Search for the cell housing the specified text and yield its (X, Y) center coordinate. 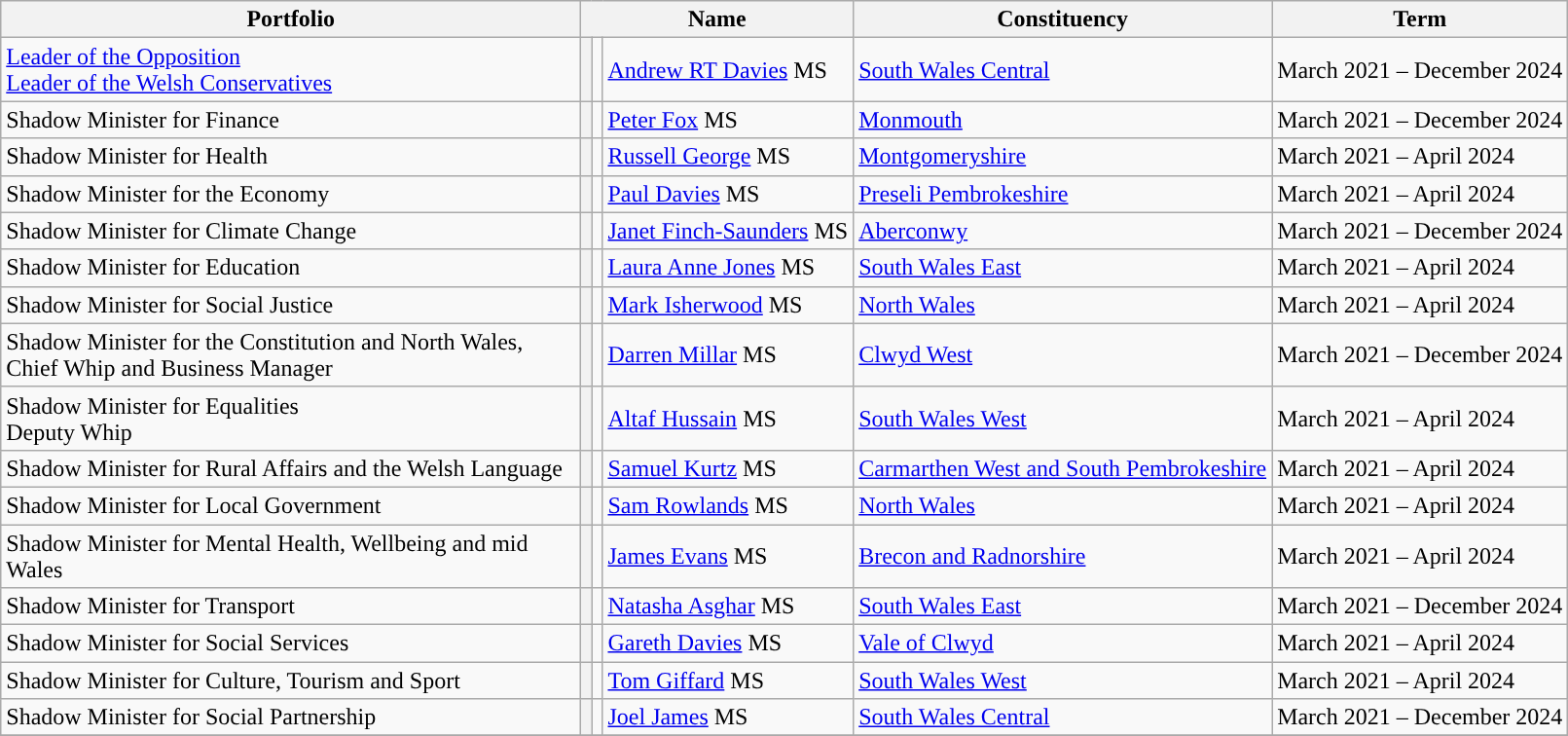
Term (1420, 19)
Laura Anne Jones MS (728, 268)
Shadow Minister for Social Justice (291, 305)
Constituency (1063, 19)
Gareth Davies MS (728, 644)
Janet Finch-Saunders MS (728, 231)
Shadow Minister for Climate Change (291, 231)
Andrew RT Davies MS (728, 70)
Portfolio (291, 19)
Name (717, 19)
Shadow Minister for Social Services (291, 644)
Vale of Clwyd (1063, 644)
Shadow Minister for Rural Affairs and the Welsh Language (291, 468)
Monmouth (1063, 120)
Mark Isherwood MS (728, 305)
Montgomeryshire (1063, 157)
Shadow Minister for Equalities Deputy Whip (291, 419)
Shadow Minister for Finance (291, 120)
Shadow Minister for the Economy (291, 194)
Carmarthen West and South Pembrokeshire (1063, 468)
Sam Rowlands MS (728, 505)
Shadow Minister for Education (291, 268)
James Evans MS (728, 555)
Shadow Minister for Local Government (291, 505)
Shadow Minister for the Constitution and North Wales, Chief Whip and Business Manager (291, 354)
Shadow Minister for Health (291, 157)
Samuel Kurtz MS (728, 468)
Shadow Minister for Transport (291, 607)
Russell George MS (728, 157)
Aberconwy (1063, 231)
Altaf Hussain MS (728, 419)
Clwyd West (1063, 354)
Preseli Pembrokeshire (1063, 194)
Joel James MS (728, 718)
Shadow Minister for Mental Health, Wellbeing and mid Wales (291, 555)
Brecon and Radnorshire (1063, 555)
Darren Millar MS (728, 354)
Shadow Minister for Social Partnership (291, 718)
Leader of the OppositionLeader of the Welsh Conservatives (291, 70)
Natasha Asghar MS (728, 607)
Shadow Minister for Culture, Tourism and Sport (291, 681)
Paul Davies MS (728, 194)
Tom Giffard MS (728, 681)
Peter Fox MS (728, 120)
